Detect which cell encompasses the target text, then output its (x, y) center coordinate. 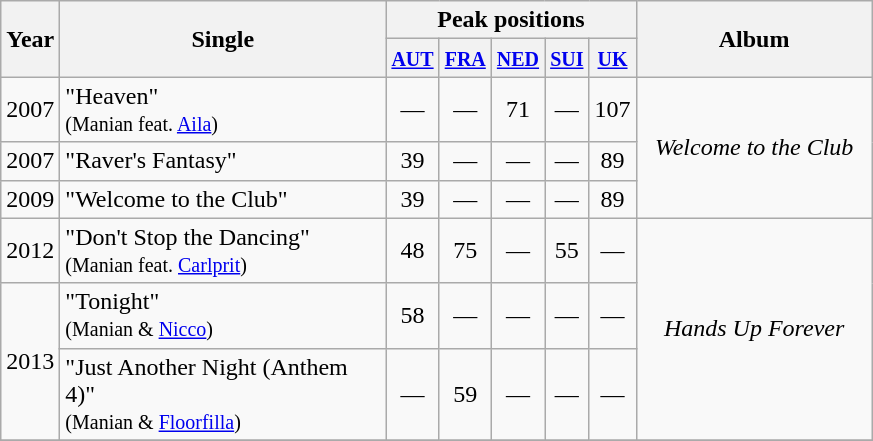
75 (465, 250)
55 (567, 250)
"Heaven"(Manian feat. Aila) (223, 110)
2009 (30, 199)
71 (518, 110)
FRA (465, 58)
UK (612, 58)
Welcome to the Club (754, 148)
48 (412, 250)
2013 (30, 362)
NED (518, 58)
Year (30, 39)
Hands Up Forever (754, 329)
"Welcome to the Club" (223, 199)
58 (412, 316)
2012 (30, 250)
SUI (567, 58)
Album (754, 39)
"Tonight"(Manian & Nicco) (223, 316)
"Don't Stop the Dancing"(Manian feat. Carlprit) (223, 250)
"Raver's Fantasy" (223, 161)
"Just Another Night (Anthem 4)"(Manian & Floorfilla) (223, 394)
AUT (412, 58)
Peak positions (511, 20)
Single (223, 39)
59 (465, 394)
107 (612, 110)
